Locate the cell with the specified text and output its [x, y] center coordinate. 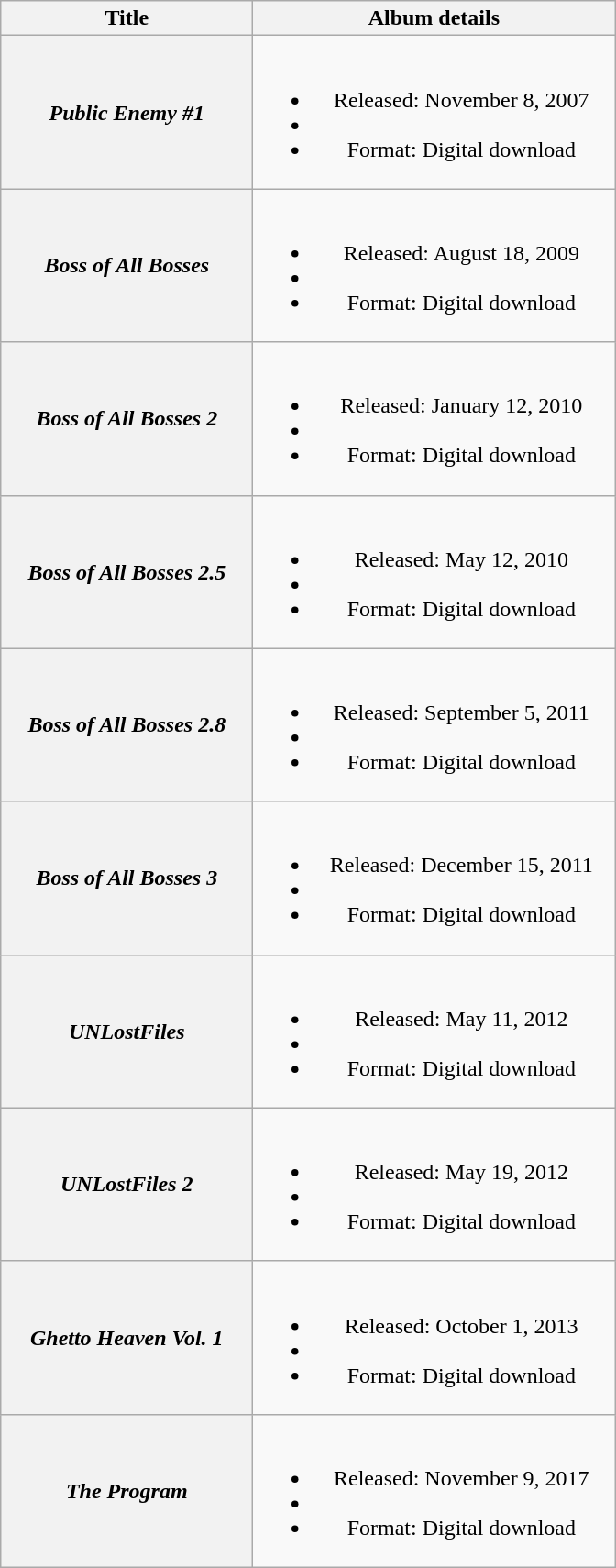
UNLostFiles [126, 1031]
Boss of All Bosses 3 [126, 878]
Album details [434, 18]
Released: May 11, 2012Format: Digital download [434, 1031]
Released: August 18, 2009Format: Digital download [434, 266]
Released: October 1, 2013Format: Digital download [434, 1337]
Released: November 9, 2017Format: Digital download [434, 1491]
Boss of All Bosses 2 [126, 418]
Public Enemy #1 [126, 112]
Released: September 5, 2011Format: Digital download [434, 724]
Boss of All Bosses [126, 266]
Boss of All Bosses 2.8 [126, 724]
Title [126, 18]
Boss of All Bosses 2.5 [126, 572]
Released: November 8, 2007Format: Digital download [434, 112]
Ghetto Heaven Vol. 1 [126, 1337]
UNLostFiles 2 [126, 1185]
Released: May 19, 2012Format: Digital download [434, 1185]
Released: January 12, 2010Format: Digital download [434, 418]
Released: May 12, 2010Format: Digital download [434, 572]
The Program [126, 1491]
Released: December 15, 2011Format: Digital download [434, 878]
